From the cell containing the given text, extract its center point as [x, y] coordinate. 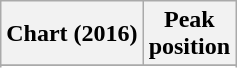
Chart (2016) [72, 34]
Peak position [189, 34]
